Search for the cell housing the specified text and yield its [X, Y] center coordinate. 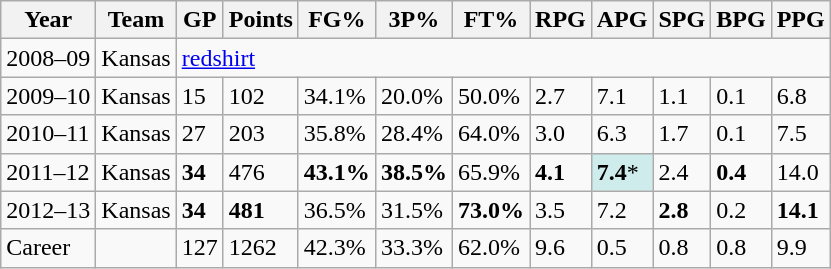
14.0 [800, 172]
2012–13 [48, 210]
28.4% [414, 134]
50.0% [490, 96]
7.5 [800, 134]
2.7 [561, 96]
SPG [682, 20]
102 [260, 96]
42.3% [336, 248]
1.1 [682, 96]
RPG [561, 20]
6.3 [622, 134]
38.5% [414, 172]
7.2 [622, 210]
FT% [490, 20]
0.5 [622, 248]
36.5% [336, 210]
4.1 [561, 172]
20.0% [414, 96]
2008–09 [48, 58]
Career [48, 248]
64.0% [490, 134]
476 [260, 172]
6.8 [800, 96]
9.6 [561, 248]
PPG [800, 20]
127 [200, 248]
481 [260, 210]
65.9% [490, 172]
APG [622, 20]
62.0% [490, 248]
9.9 [800, 248]
1.7 [682, 134]
203 [260, 134]
73.0% [490, 210]
Year [48, 20]
2009–10 [48, 96]
43.1% [336, 172]
31.5% [414, 210]
35.8% [336, 134]
2.4 [682, 172]
3P% [414, 20]
BPG [741, 20]
FG% [336, 20]
27 [200, 134]
2010–11 [48, 134]
0.2 [741, 210]
Team [136, 20]
33.3% [414, 248]
Points [260, 20]
7.4* [622, 172]
1262 [260, 248]
7.1 [622, 96]
redshirt [503, 58]
2.8 [682, 210]
3.0 [561, 134]
34.1% [336, 96]
15 [200, 96]
14.1 [800, 210]
3.5 [561, 210]
0.4 [741, 172]
GP [200, 20]
2011–12 [48, 172]
